Detect which cell encompasses the target text, then output its (X, Y) center coordinate. 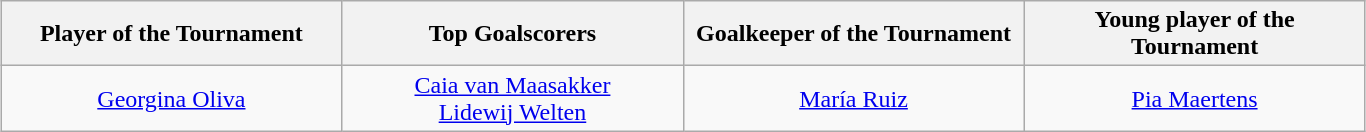
Georgina Oliva (172, 98)
Caia van Maasakker Lidewij Welten (512, 98)
Player of the Tournament (172, 34)
María Ruiz (854, 98)
Young player of the Tournament (1194, 34)
Goalkeeper of the Tournament (854, 34)
Pia Maertens (1194, 98)
Top Goalscorers (512, 34)
